From the cell containing the given text, extract its center point as (X, Y) coordinate. 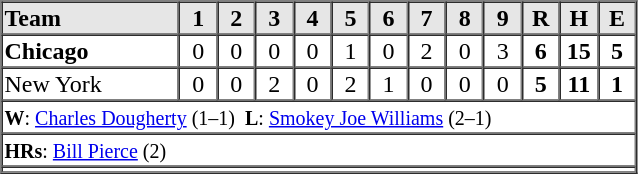
New York (91, 84)
Chicago (91, 50)
W: Charles Dougherty (1–1) L: Smokey Joe Williams (2–1) (319, 116)
9 (503, 18)
HRs: Bill Pierce (2) (319, 150)
4 (312, 18)
Team (91, 18)
11 (579, 84)
15 (579, 50)
H (579, 18)
E (617, 18)
7 (427, 18)
R (541, 18)
8 (465, 18)
